Pinpoint the cell where the given text exists, returning its [X, Y] midpoint coordinate. 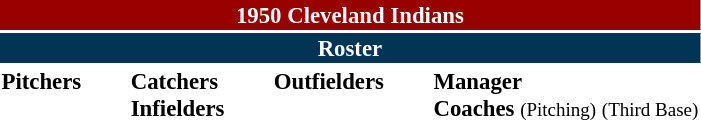
Roster [350, 48]
1950 Cleveland Indians [350, 15]
